Identify which cell holds the provided text, then report its [x, y] central coordinate. 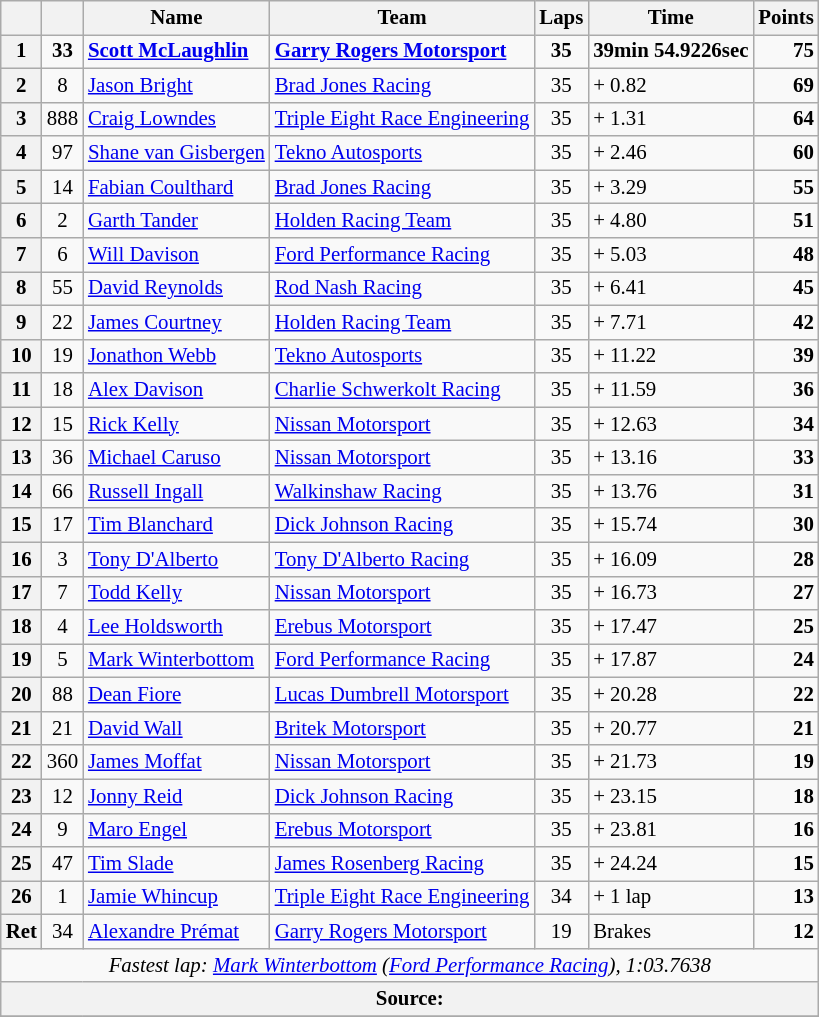
Tim Slade [176, 864]
James Rosenberg Racing [402, 864]
+ 3.29 [670, 187]
+ 11.22 [670, 356]
Source: [410, 999]
Lucas Dumbrell Motorsport [402, 695]
+ 21.73 [670, 762]
+ 12.63 [670, 424]
27 [786, 593]
10 [22, 356]
James Courtney [176, 322]
28 [786, 559]
+ 2.46 [670, 153]
Jamie Whincup [176, 898]
+ 0.82 [670, 85]
+ 13.16 [670, 458]
Craig Lowndes [176, 119]
+ 16.09 [670, 559]
Points [786, 18]
+ 11.59 [670, 390]
Britek Motorsport [402, 728]
Brakes [670, 931]
Scott McLaughlin [176, 51]
+ 16.73 [670, 593]
Team [402, 18]
David Reynolds [176, 288]
39min 54.9226sec [670, 51]
Russell Ingall [176, 491]
+ 13.76 [670, 491]
88 [62, 695]
Rick Kelly [176, 424]
Shane van Gisbergen [176, 153]
Tony D'Alberto Racing [402, 559]
20 [22, 695]
Mark Winterbottom [176, 661]
Time [670, 18]
+ 23.81 [670, 830]
+ 24.24 [670, 864]
+ 6.41 [670, 288]
66 [62, 491]
+ 15.74 [670, 525]
97 [62, 153]
+ 7.71 [670, 322]
Ret [22, 931]
+ 1 lap [670, 898]
23 [22, 796]
Name [176, 18]
Garth Tander [176, 221]
888 [62, 119]
Dean Fiore [176, 695]
Walkinshaw Racing [402, 491]
Michael Caruso [176, 458]
+ 5.03 [670, 255]
+ 17.87 [670, 661]
+ 20.77 [670, 728]
51 [786, 221]
48 [786, 255]
Will Davison [176, 255]
+ 23.15 [670, 796]
Jason Bright [176, 85]
26 [22, 898]
Maro Engel [176, 830]
Tim Blanchard [176, 525]
75 [786, 51]
Charlie Schwerkolt Racing [402, 390]
42 [786, 322]
69 [786, 85]
64 [786, 119]
47 [62, 864]
Alex Davison [176, 390]
James Moffat [176, 762]
+ 17.47 [670, 627]
31 [786, 491]
+ 20.28 [670, 695]
39 [786, 356]
Tony D'Alberto [176, 559]
30 [786, 525]
+ 1.31 [670, 119]
+ 4.80 [670, 221]
Alexandre Prémat [176, 931]
Lee Holdsworth [176, 627]
Fastest lap: Mark Winterbottom (Ford Performance Racing), 1:03.7638 [410, 965]
11 [22, 390]
Laps [561, 18]
45 [786, 288]
Jonny Reid [176, 796]
360 [62, 762]
David Wall [176, 728]
Jonathon Webb [176, 356]
Fabian Coulthard [176, 187]
Rod Nash Racing [402, 288]
Todd Kelly [176, 593]
60 [786, 153]
